From the cell containing the given text, extract its center point as [x, y] coordinate. 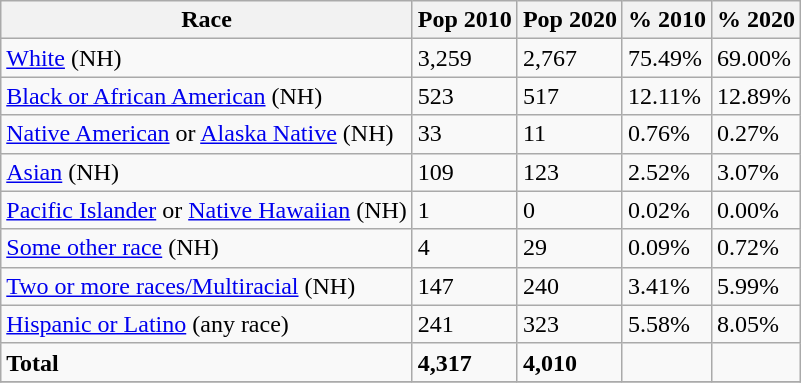
Some other race (NH) [207, 248]
11 [570, 134]
109 [464, 172]
241 [464, 324]
33 [464, 134]
1 [464, 210]
4,317 [464, 362]
147 [464, 286]
Native American or Alaska Native (NH) [207, 134]
% 2020 [756, 20]
12.89% [756, 96]
517 [570, 96]
69.00% [756, 58]
2.52% [666, 172]
3,259 [464, 58]
3.07% [756, 172]
8.05% [756, 324]
123 [570, 172]
523 [464, 96]
0 [570, 210]
% 2010 [666, 20]
0.76% [666, 134]
0.27% [756, 134]
Total [207, 362]
5.58% [666, 324]
4 [464, 248]
12.11% [666, 96]
Race [207, 20]
Pacific Islander or Native Hawaiian (NH) [207, 210]
0.02% [666, 210]
Pop 2010 [464, 20]
White (NH) [207, 58]
5.99% [756, 286]
0.72% [756, 248]
0.09% [666, 248]
2,767 [570, 58]
240 [570, 286]
Two or more races/Multiracial (NH) [207, 286]
0.00% [756, 210]
75.49% [666, 58]
3.41% [666, 286]
Black or African American (NH) [207, 96]
29 [570, 248]
323 [570, 324]
Asian (NH) [207, 172]
4,010 [570, 362]
Pop 2020 [570, 20]
Hispanic or Latino (any race) [207, 324]
